Scan for the cell matching the given text and deliver its [x, y] coordinate at center. 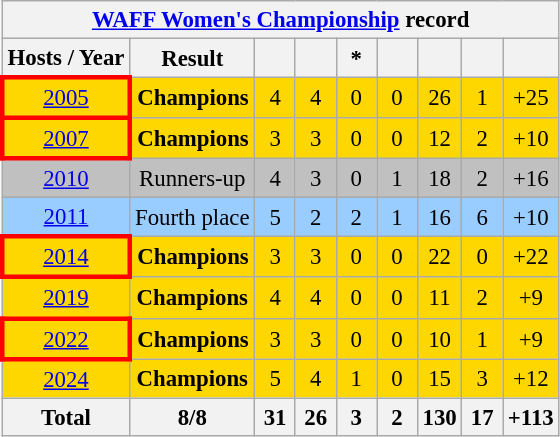
31 [276, 417]
12 [440, 138]
2005 [66, 98]
15 [440, 378]
Hosts / Year [66, 58]
Fourth place [192, 218]
18 [440, 178]
2011 [66, 218]
+16 [532, 178]
WAFF Women's Championship record [280, 20]
2022 [66, 338]
11 [440, 298]
2019 [66, 298]
Total [66, 417]
2010 [66, 178]
* [356, 58]
2024 [66, 378]
17 [482, 417]
+22 [532, 258]
Runners-up [192, 178]
2007 [66, 138]
6 [482, 218]
22 [440, 258]
+12 [532, 378]
+25 [532, 98]
8/8 [192, 417]
16 [440, 218]
Result [192, 58]
+113 [532, 417]
10 [440, 338]
130 [440, 417]
2014 [66, 258]
